Search for the cell housing the specified text and yield its (X, Y) center coordinate. 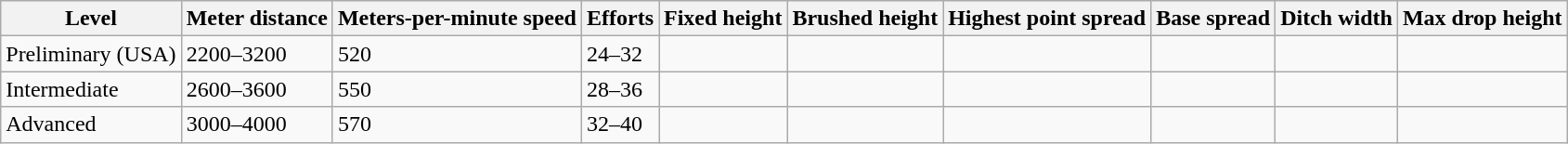
Ditch width (1337, 19)
Max drop height (1482, 19)
2200–3200 (256, 54)
Brushed height (865, 19)
28–36 (620, 89)
Preliminary (USA) (91, 54)
Advanced (91, 124)
Highest point spread (1047, 19)
Meters-per-minute speed (457, 19)
32–40 (620, 124)
550 (457, 89)
2600–3600 (256, 89)
3000–4000 (256, 124)
Meter distance (256, 19)
24–32 (620, 54)
Intermediate (91, 89)
Level (91, 19)
520 (457, 54)
Fixed height (723, 19)
570 (457, 124)
Base spread (1213, 19)
Efforts (620, 19)
